Capture the cell that displays the provided text and extract its (x, y) central coordinate. 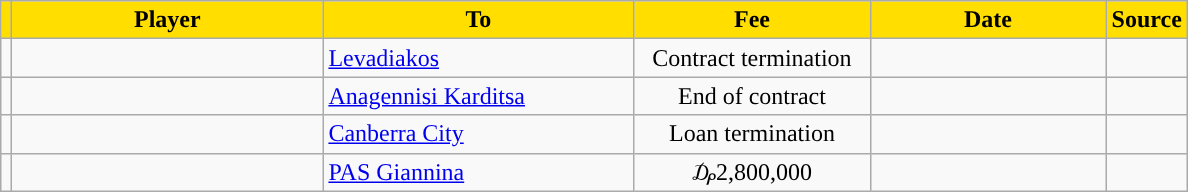
To (478, 20)
Player (168, 20)
Loan termination (752, 134)
Date (988, 20)
₯2,800,000 (752, 172)
Canberra City (478, 134)
End of contract (752, 96)
Fee (752, 20)
PAS Giannina (478, 172)
Source (1146, 20)
Levadiakos (478, 58)
Anagennisi Karditsa (478, 96)
Contract termination (752, 58)
